Extract the (X, Y) coordinate from the center of the cell holding the provided text.  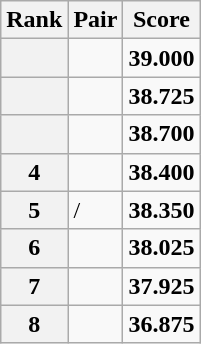
Rank (34, 20)
38.350 (162, 210)
37.925 (162, 286)
38.400 (162, 172)
/ (96, 210)
6 (34, 248)
5 (34, 210)
38.725 (162, 96)
8 (34, 324)
38.025 (162, 248)
39.000 (162, 58)
Pair (96, 20)
38.700 (162, 134)
Score (162, 20)
4 (34, 172)
36.875 (162, 324)
7 (34, 286)
